Output the [X, Y] coordinate of the center of the cell containing the given text.  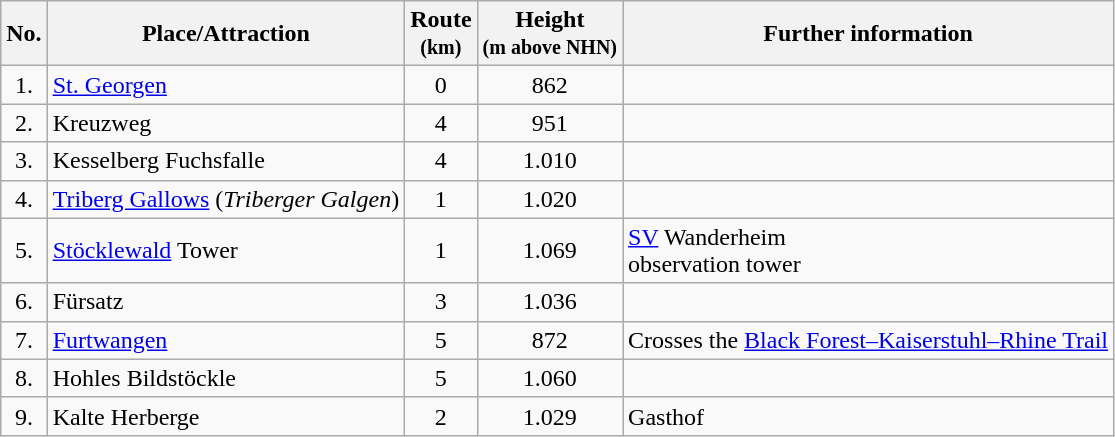
2 [441, 416]
Hohles Bildstöckle [226, 378]
9. [24, 416]
7. [24, 340]
1. [24, 85]
872 [550, 340]
Kesselberg Fuchsfalle [226, 161]
4. [24, 199]
Fürsatz [226, 302]
1.036 [550, 302]
1.060 [550, 378]
6. [24, 302]
SV Wanderheimobservation tower [868, 250]
Furtwangen [226, 340]
No. [24, 34]
Place/Attraction [226, 34]
Kalte Herberge [226, 416]
862 [550, 85]
1.029 [550, 416]
951 [550, 123]
0 [441, 85]
1.069 [550, 250]
1.020 [550, 199]
8. [24, 378]
2. [24, 123]
Triberg Gallows (Triberger Galgen) [226, 199]
St. Georgen [226, 85]
Stöcklewald Tower [226, 250]
Route (km) [441, 34]
1.010 [550, 161]
3 [441, 302]
5. [24, 250]
Height (m above NHN) [550, 34]
Further information [868, 34]
Gasthof [868, 416]
Kreuzweg [226, 123]
3. [24, 161]
Crosses the Black Forest–Kaiserstuhl–Rhine Trail [868, 340]
